Scan for the cell matching the given text and deliver its (x, y) coordinate at center. 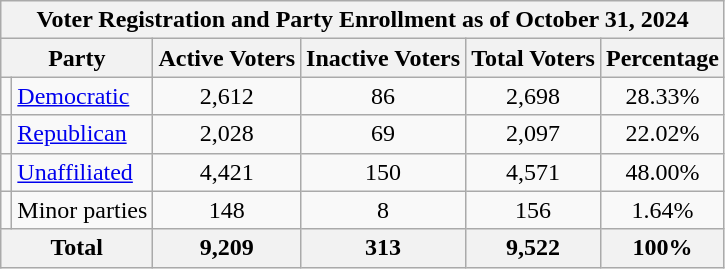
Percentage (662, 58)
2,097 (534, 134)
22.02% (662, 134)
313 (384, 248)
Minor parties (82, 210)
28.33% (662, 96)
Inactive Voters (384, 58)
150 (384, 172)
Voter Registration and Party Enrollment as of October 31, 2024 (363, 20)
4,421 (227, 172)
1.64% (662, 210)
9,522 (534, 248)
148 (227, 210)
Total (77, 248)
2,028 (227, 134)
Total Voters (534, 58)
Active Voters (227, 58)
156 (534, 210)
86 (384, 96)
2,612 (227, 96)
69 (384, 134)
2,698 (534, 96)
100% (662, 248)
Unaffiliated (82, 172)
9,209 (227, 248)
Democratic (82, 96)
Republican (82, 134)
48.00% (662, 172)
4,571 (534, 172)
Party (77, 58)
8 (384, 210)
